From the cell containing the given text, extract its center point as [X, Y] coordinate. 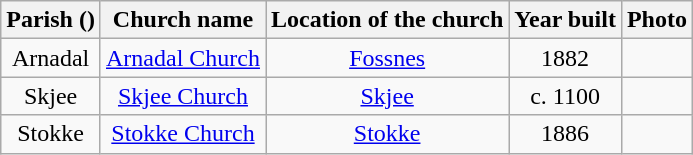
Stokke Church [182, 134]
Location of the church [388, 20]
Skjee Church [182, 96]
c. 1100 [566, 96]
Photo [656, 20]
Parish () [51, 20]
Church name [182, 20]
1886 [566, 134]
Arnadal [51, 58]
Arnadal Church [182, 58]
1882 [566, 58]
Year built [566, 20]
Fossnes [388, 58]
